Return (X, Y) of the center of cell containing provided text 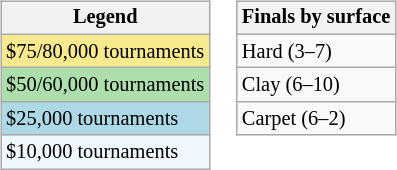
$75/80,000 tournaments (105, 51)
$50/60,000 tournaments (105, 85)
Finals by surface (316, 18)
Hard (3–7) (316, 51)
$10,000 tournaments (105, 152)
Legend (105, 18)
Clay (6–10) (316, 85)
Carpet (6–2) (316, 119)
$25,000 tournaments (105, 119)
